Return (x, y) of the center of cell containing provided text 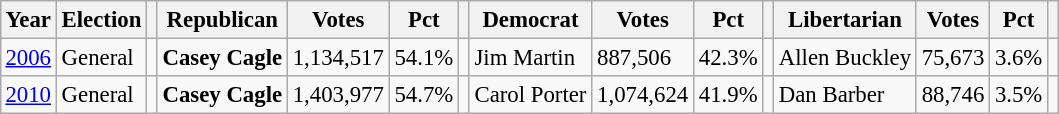
Carol Porter (530, 95)
Election (101, 20)
Libertarian (846, 20)
1,074,624 (643, 95)
2006 (28, 57)
887,506 (643, 57)
42.3% (728, 57)
Democrat (530, 20)
54.7% (424, 95)
Republican (222, 20)
Year (28, 20)
1,134,517 (338, 57)
Allen Buckley (846, 57)
88,746 (952, 95)
54.1% (424, 57)
3.5% (1019, 95)
3.6% (1019, 57)
75,673 (952, 57)
1,403,977 (338, 95)
Dan Barber (846, 95)
41.9% (728, 95)
Jim Martin (530, 57)
2010 (28, 95)
